Extract the [x, y] coordinate from the center of the cell holding the provided text.  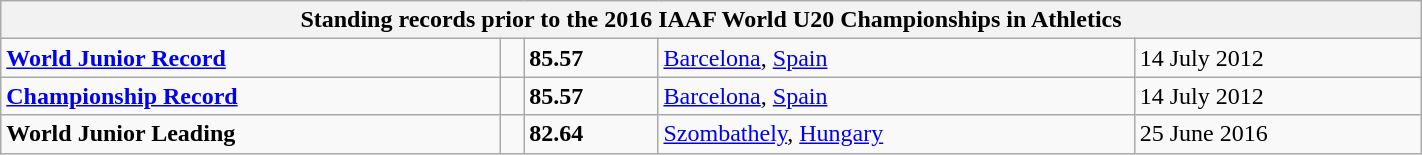
World Junior Leading [251, 134]
82.64 [591, 134]
25 June 2016 [1278, 134]
Championship Record [251, 96]
Standing records prior to the 2016 IAAF World U20 Championships in Athletics [711, 20]
World Junior Record [251, 58]
Szombathely, Hungary [896, 134]
